Extract the [x, y] coordinate from the center of the cell holding the provided text.  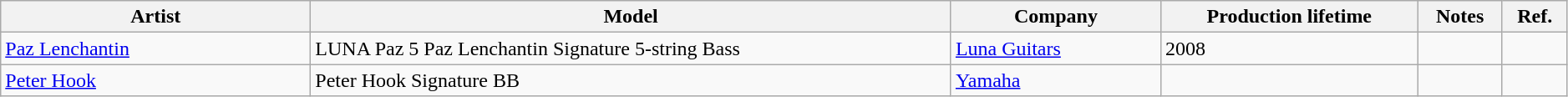
Paz Lenchantin [155, 48]
Production lifetime [1289, 17]
Ref. [1535, 17]
Notes [1460, 17]
Luna Guitars [1056, 48]
2008 [1289, 48]
Artist [155, 17]
LUNA Paz 5 Paz Lenchantin Signature 5-string Bass [632, 48]
Peter Hook [155, 80]
Peter Hook Signature BB [632, 80]
Model [632, 17]
Yamaha [1056, 80]
Company [1056, 17]
